Locate the cell with the specified text and output its (X, Y) center coordinate. 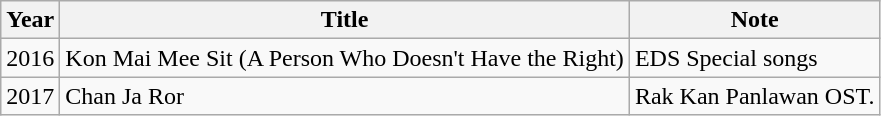
Title (345, 20)
Year (30, 20)
EDS Special songs (754, 58)
2017 (30, 96)
Note (754, 20)
Rak Kan Panlawan OST. (754, 96)
Chan Ja Ror (345, 96)
Kon Mai Mee Sit (A Person Who Doesn't Have the Right) (345, 58)
2016 (30, 58)
